Return [X, Y] of the center of cell containing provided text 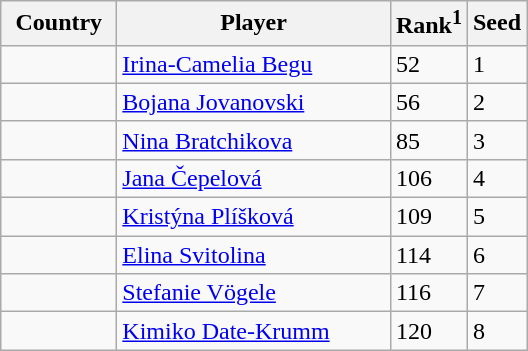
106 [428, 178]
Bojana Jovanovski [254, 102]
5 [496, 217]
Country [59, 24]
4 [496, 178]
8 [496, 331]
Nina Bratchikova [254, 140]
Elina Svitolina [254, 255]
114 [428, 255]
52 [428, 64]
2 [496, 102]
Seed [496, 24]
Rank1 [428, 24]
1 [496, 64]
120 [428, 331]
3 [496, 140]
116 [428, 293]
7 [496, 293]
6 [496, 255]
Kimiko Date-Krumm [254, 331]
Irina-Camelia Begu [254, 64]
85 [428, 140]
Jana Čepelová [254, 178]
Kristýna Plíšková [254, 217]
Player [254, 24]
109 [428, 217]
Stefanie Vögele [254, 293]
56 [428, 102]
